Search for the cell housing the specified text and yield its (x, y) center coordinate. 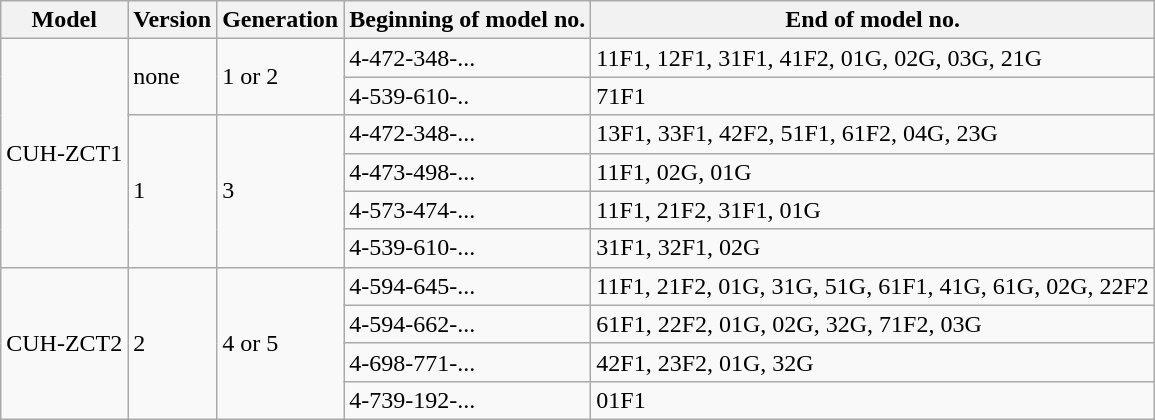
Beginning of model no. (468, 20)
Version (172, 20)
61F1, 22F2, 01G, 02G, 32G, 71F2, 03G (873, 324)
3 (280, 191)
4-539-610-... (468, 248)
4-739-192-... (468, 400)
01F1 (873, 400)
CUH-ZCT1 (64, 153)
4-473-498-... (468, 172)
4-594-662-... (468, 324)
4-698-771-... (468, 362)
11F1, 02G, 01G (873, 172)
11F1, 12F1, 31F1, 41F2, 01G, 02G, 03G, 21G (873, 58)
4 or 5 (280, 343)
71F1 (873, 96)
Model (64, 20)
4-573-474-... (468, 210)
4-539-610-.. (468, 96)
42F1, 23F2, 01G, 32G (873, 362)
CUH-ZCT2 (64, 343)
2 (172, 343)
Generation (280, 20)
4-594-645-... (468, 286)
13F1, 33F1, 42F2, 51F1, 61F2, 04G, 23G (873, 134)
31F1, 32F1, 02G (873, 248)
11F1, 21F2, 31F1, 01G (873, 210)
1 (172, 191)
none (172, 77)
11F1, 21F2, 01G, 31G, 51G, 61F1, 41G, 61G, 02G, 22F2 (873, 286)
1 or 2 (280, 77)
End of model no. (873, 20)
